Detect which cell encompasses the target text, then output its (x, y) center coordinate. 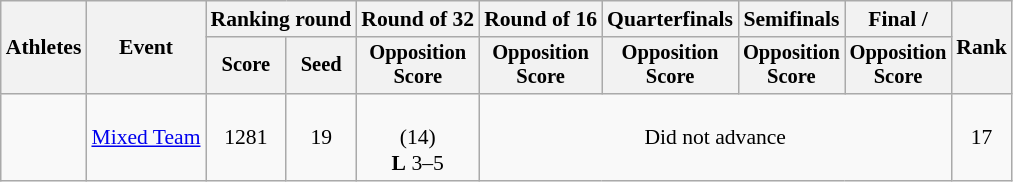
19 (321, 138)
Did not advance (715, 138)
Score (246, 66)
Round of 32 (418, 19)
Semifinals (792, 19)
Final / (898, 19)
(14)L 3–5 (418, 138)
1281 (246, 138)
17 (982, 138)
Quarterfinals (670, 19)
Rank (982, 48)
Athletes (44, 48)
Seed (321, 66)
Event (146, 48)
Mixed Team (146, 138)
Ranking round (282, 19)
Round of 16 (540, 19)
